Return [X, Y] of the center of cell containing provided text 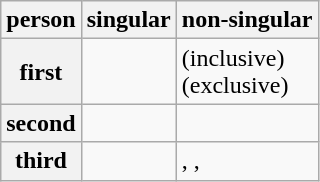
third [41, 161]
non-singular [247, 20]
person [41, 20]
(inclusive) (exclusive) [247, 72]
, , [247, 161]
first [41, 72]
singular [128, 20]
second [41, 123]
